Identify which cell holds the provided text, then report its (x, y) central coordinate. 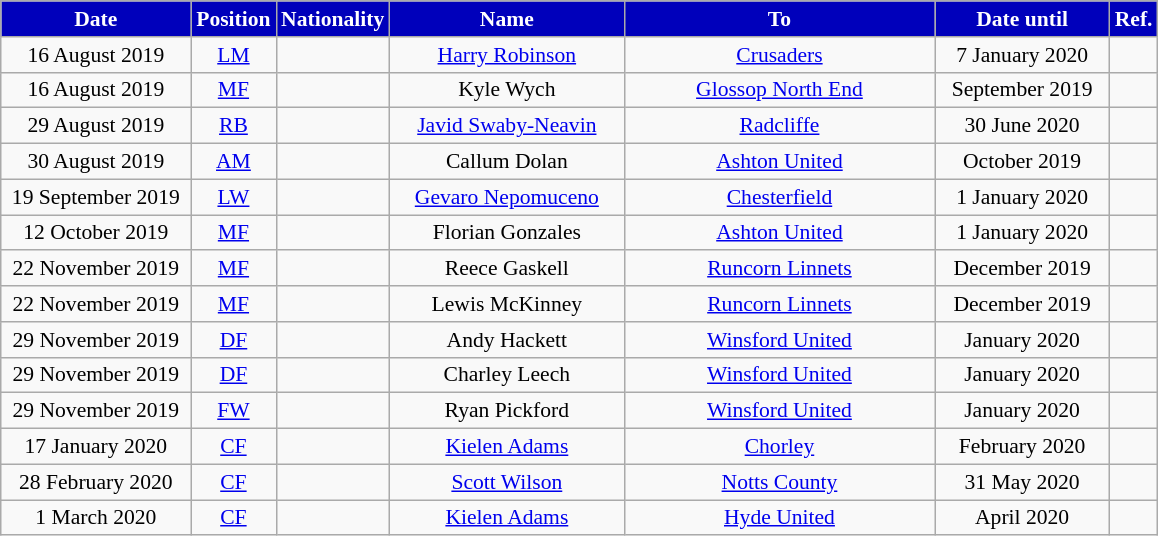
Radcliffe (779, 126)
Kyle Wych (506, 90)
17 January 2020 (96, 447)
Position (234, 19)
Andy Hackett (506, 340)
October 2019 (1022, 162)
Notts County (779, 482)
Javid Swaby-Neavin (506, 126)
Date until (1022, 19)
Chorley (779, 447)
Nationality (332, 19)
30 June 2020 (1022, 126)
28 February 2020 (96, 482)
Date (96, 19)
12 October 2019 (96, 233)
To (779, 19)
RB (234, 126)
Lewis McKinney (506, 304)
Florian Gonzales (506, 233)
Crusaders (779, 55)
29 August 2019 (96, 126)
Harry Robinson (506, 55)
Hyde United (779, 518)
LM (234, 55)
Chesterfield (779, 197)
Callum Dolan (506, 162)
Reece Gaskell (506, 269)
February 2020 (1022, 447)
April 2020 (1022, 518)
Scott Wilson (506, 482)
Glossop North End (779, 90)
Name (506, 19)
31 May 2020 (1022, 482)
7 January 2020 (1022, 55)
1 March 2020 (96, 518)
LW (234, 197)
19 September 2019 (96, 197)
30 August 2019 (96, 162)
FW (234, 411)
Gevaro Nepomuceno (506, 197)
AM (234, 162)
September 2019 (1022, 90)
Ref. (1134, 19)
Ryan Pickford (506, 411)
Charley Leech (506, 375)
